Extract the (x, y) coordinate from the center of the cell holding the provided text.  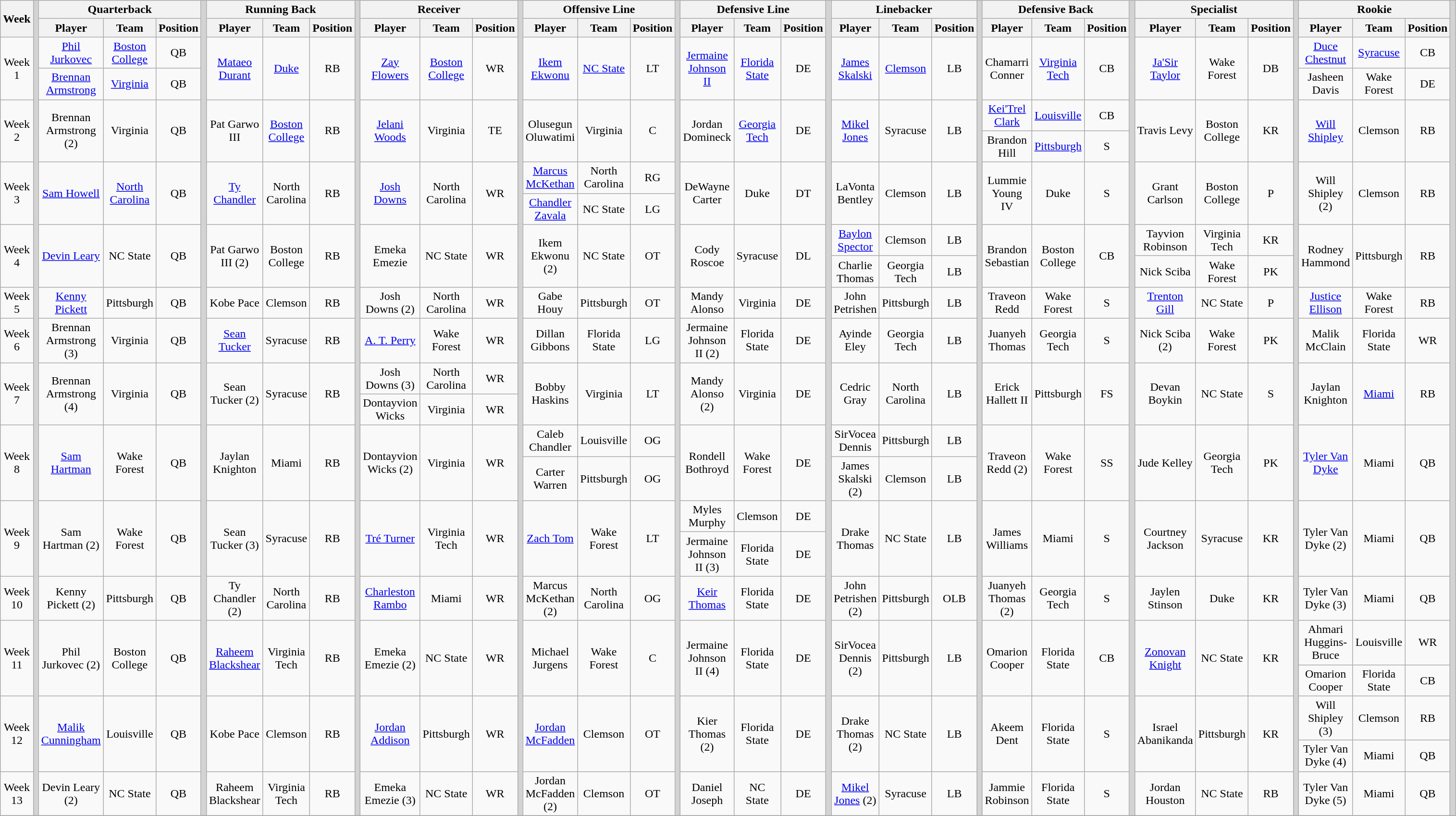
Sean Tucker (2) (234, 394)
DL (803, 256)
SirVocea Dennis (855, 441)
Jordan McFadden (550, 733)
Tayvion Robinson (1165, 240)
Ikem Ekwonu (550, 68)
Emeka Emezie (3) (390, 793)
Cedric Gray (855, 394)
Devin Leary (2) (71, 793)
Traveon Redd (2) (1007, 463)
Devan Boykin (1165, 394)
Mikel Jones (2) (855, 793)
Rondell Bothroyd (707, 463)
DB (1271, 68)
Linebacker (904, 10)
Jude Kelley (1165, 463)
RG (653, 178)
SS (1107, 463)
Sean Tucker (3) (234, 538)
Rookie (1374, 10)
Myles Murphy (707, 516)
Jelani Woods (390, 131)
Tré Turner (390, 538)
Josh Downs (2) (390, 303)
Week (17, 19)
Running Back (281, 10)
Traveon Redd (1007, 303)
OLB (954, 598)
Tyler Van Dyke (5) (1325, 793)
Juanyeh Thomas (1007, 340)
Sam Hartman (2) (71, 538)
Jermaine Johnson II (3) (707, 554)
Malik McClain (1325, 340)
Jammie Robinson (1007, 793)
Cody Roscoe (707, 256)
Kier Thomas (2) (707, 733)
Week 5 (17, 303)
Emeka Emezie (390, 256)
Bobby Haskins (550, 394)
Gabe Houy (550, 303)
Week 13 (17, 793)
Marcus McKethan (550, 178)
Lummie Young IV (1007, 193)
Jermaine Johnson II (2) (707, 340)
Tyler Van Dyke (3) (1325, 598)
Sam Howell (71, 193)
Tyler Van Dyke (4) (1325, 755)
Week 7 (17, 394)
Grant Carlson (1165, 193)
Zonovan Knight (1165, 658)
Jordan Domineck (707, 131)
Baylon Spector (855, 240)
FS (1107, 394)
Tyler Van Dyke (2) (1325, 538)
Juanyeh Thomas (2) (1007, 598)
Olusegun Oluwatimi (550, 131)
Brennan Armstrong (71, 84)
Drake Thomas (855, 538)
Courtney Jackson (1165, 538)
Chandler Zavala (550, 209)
Receiver (439, 10)
Jermaine Johnson II (4) (707, 658)
Week 4 (17, 256)
Defensive Line (753, 10)
Duce Chestnut (1325, 53)
Nick Sciba (2) (1165, 340)
Will Shipley (2) (1325, 193)
Marcus McKethan (2) (550, 598)
Malik Cunningham (71, 733)
Brennan Armstrong (3) (71, 340)
Phil Jurkovec (71, 53)
Offensive Line (599, 10)
James Williams (1007, 538)
Chamarri Conner (1007, 68)
Will Shipley (3) (1325, 718)
Week 11 (17, 658)
Mandy Alonso (707, 303)
Sam Hartman (71, 463)
Travis Levy (1165, 131)
James Skalski (855, 68)
Devin Leary (71, 256)
Dillan Gibbons (550, 340)
Akeem Dent (1007, 733)
Jasheen Davis (1325, 84)
Charleston Rambo (390, 598)
Quarterback (120, 10)
LaVonta Bentley (855, 193)
Week 6 (17, 340)
John Petrishen (2) (855, 598)
Caleb Chandler (550, 441)
Ty Chandler (2) (234, 598)
SirVocea Dennis (2) (855, 658)
Jermaine Johnson II (707, 68)
Kei'Trel Clark (1007, 115)
Jordan McFadden (2) (550, 793)
Justice Ellison (1325, 303)
Carter Warren (550, 479)
Nick Sciba (1165, 271)
Brennan Armstrong (2) (71, 131)
Phil Jurkovec (2) (71, 658)
Kenny Pickett (71, 303)
Josh Downs (3) (390, 378)
Kenny Pickett (2) (71, 598)
Drake Thomas (2) (855, 733)
Trenton Gill (1165, 303)
Mikel Jones (855, 131)
Brennan Armstrong (4) (71, 394)
James Skalski (2) (855, 479)
A. T. Perry (390, 340)
Rodney Hammond (1325, 256)
Emeka Emezie (2) (390, 658)
Week 3 (17, 193)
Ahmari Huggins-Bruce (1325, 643)
Dontayvion Wicks (390, 409)
Charlie Thomas (855, 271)
Week 9 (17, 538)
Jaylen Stinson (1165, 598)
Ayinde Eley (855, 340)
Week 12 (17, 733)
Defensive Back (1056, 10)
Ja'Sir Taylor (1165, 68)
Michael Jurgens (550, 658)
Pat Garwo III (2) (234, 256)
Josh Downs (390, 193)
Mandy Alonso (2) (707, 394)
Brandon Hill (1007, 146)
Keir Thomas (707, 598)
Erick Hallett II (1007, 394)
Dontayvion Wicks (2) (390, 463)
Week 2 (17, 131)
Pat Garwo III (234, 131)
Brandon Sebastian (1007, 256)
Daniel Joseph (707, 793)
DT (803, 193)
Mataeo Durant (234, 68)
Zay Flowers (390, 68)
Jordan Houston (1165, 793)
Tyler Van Dyke (1325, 463)
Will Shipley (1325, 131)
Zach Tom (550, 538)
Week 8 (17, 463)
John Petrishen (855, 303)
Israel Abanikanda (1165, 733)
Ty Chandler (234, 193)
Sean Tucker (234, 340)
DeWayne Carter (707, 193)
Jordan Addison (390, 733)
Ikem Ekwonu (2) (550, 256)
TE (495, 131)
Specialist (1214, 10)
Week 1 (17, 68)
Week 10 (17, 598)
